Return the [X, Y] coordinate for the center point of the cell that contains the specified text.  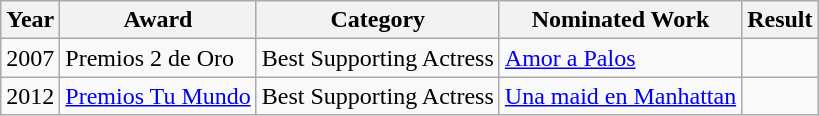
Category [378, 20]
Premios Tu Mundo [158, 96]
Amor a Palos [620, 58]
Premios 2 de Oro [158, 58]
Una maid en Manhattan [620, 96]
2007 [30, 58]
2012 [30, 96]
Nominated Work [620, 20]
Award [158, 20]
Year [30, 20]
Result [780, 20]
